Pinpoint the cell where the given text exists, returning its (x, y) midpoint coordinate. 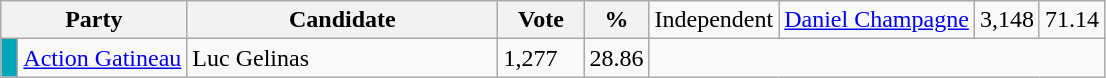
Luc Gelinas (342, 58)
% (616, 20)
28.86 (616, 58)
Action Gatineau (102, 58)
Vote (541, 20)
Daniel Champagne (877, 20)
1,277 (541, 58)
Independent (714, 20)
Party (94, 20)
Candidate (342, 20)
3,148 (1006, 20)
71.14 (1072, 20)
